Search for the cell housing the specified text and yield its (x, y) center coordinate. 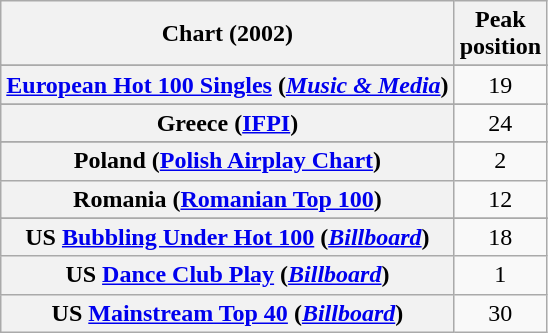
US Bubbling Under Hot 100 (Billboard) (228, 237)
Romania (Romanian Top 100) (228, 199)
Poland (Polish Airplay Chart) (228, 161)
2 (500, 161)
US Mainstream Top 40 (Billboard) (228, 313)
Chart (2002) (228, 34)
24 (500, 123)
18 (500, 237)
12 (500, 199)
Peakposition (500, 34)
US Dance Club Play (Billboard) (228, 275)
Greece (IFPI) (228, 123)
European Hot 100 Singles (Music & Media) (228, 85)
30 (500, 313)
19 (500, 85)
1 (500, 275)
